Scan for the cell matching the given text and deliver its [X, Y] coordinate at center. 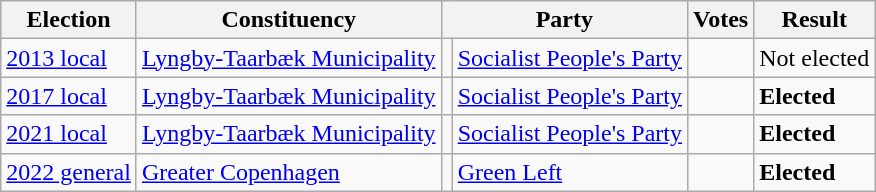
Result [814, 20]
Votes [721, 20]
2017 local [69, 96]
Green Left [570, 172]
2021 local [69, 134]
2022 general [69, 172]
Greater Copenhagen [288, 172]
Constituency [288, 20]
Election [69, 20]
2013 local [69, 58]
Not elected [814, 58]
Party [564, 20]
